Scan for the cell matching the given text and deliver its [x, y] coordinate at center. 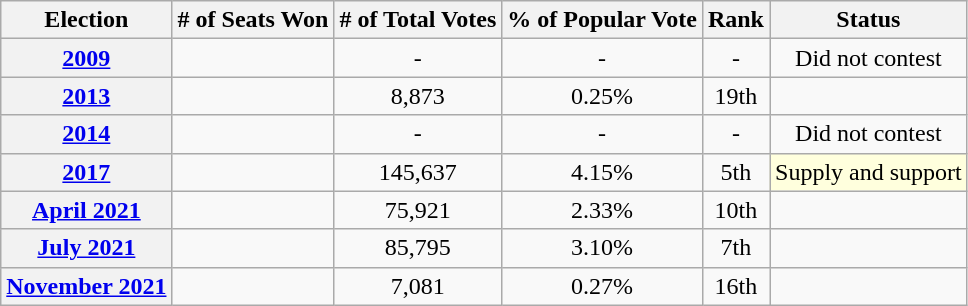
2013 [86, 96]
0.27% [602, 286]
# of Seats Won [253, 20]
July 2021 [86, 248]
19th [736, 96]
April 2021 [86, 210]
75,921 [418, 210]
145,637 [418, 172]
2014 [86, 134]
Election [86, 20]
3.10% [602, 248]
7th [736, 248]
Status [869, 20]
0.25% [602, 96]
7,081 [418, 286]
2009 [86, 58]
16th [736, 286]
# of Total Votes [418, 20]
8,873 [418, 96]
2.33% [602, 210]
85,795 [418, 248]
2017 [86, 172]
Supply and support [869, 172]
% of Popular Vote [602, 20]
10th [736, 210]
November 2021 [86, 286]
5th [736, 172]
4.15% [602, 172]
Rank [736, 20]
